For the text-containing cell, return its midpoint in (x, y) coordinate format. 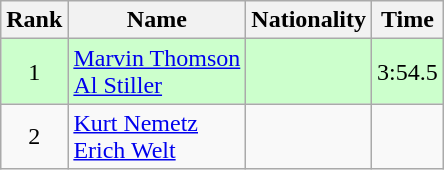
Time (408, 20)
3:54.5 (408, 72)
Rank (34, 20)
Name (157, 20)
1 (34, 72)
Kurt NemetzErich Welt (157, 136)
2 (34, 136)
Marvin ThomsonAl Stiller (157, 72)
Nationality (309, 20)
